Return the [x, y] coordinate for the center point of the cell that contains the specified text.  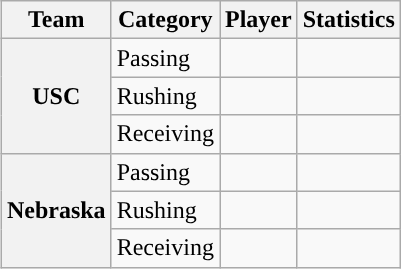
USC [56, 96]
Statistics [348, 20]
Team [56, 20]
Category [165, 20]
Player [259, 20]
Nebraska [56, 210]
